Output the [X, Y] coordinate of the center of the cell containing the given text.  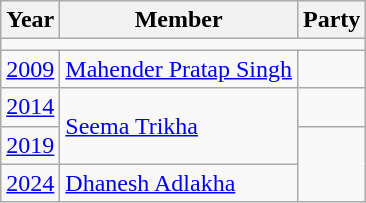
Member [179, 20]
Dhanesh Adlakha [179, 183]
Mahender Pratap Singh [179, 69]
Party [331, 20]
2014 [30, 107]
2019 [30, 145]
2024 [30, 183]
2009 [30, 69]
Year [30, 20]
Seema Trikha [179, 126]
